Extract the (X, Y) coordinate from the center of the cell holding the provided text.  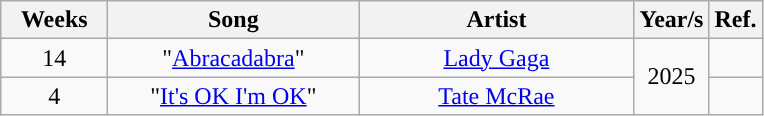
Ref. (736, 20)
Song (234, 20)
4 (54, 96)
14 (54, 58)
Artist (496, 20)
"It's OK I'm OK" (234, 96)
"Abracadabra" (234, 58)
Lady Gaga (496, 58)
Tate McRae (496, 96)
2025 (672, 77)
Year/s (672, 20)
Weeks (54, 20)
